Scan for the cell matching the given text and deliver its [x, y] coordinate at center. 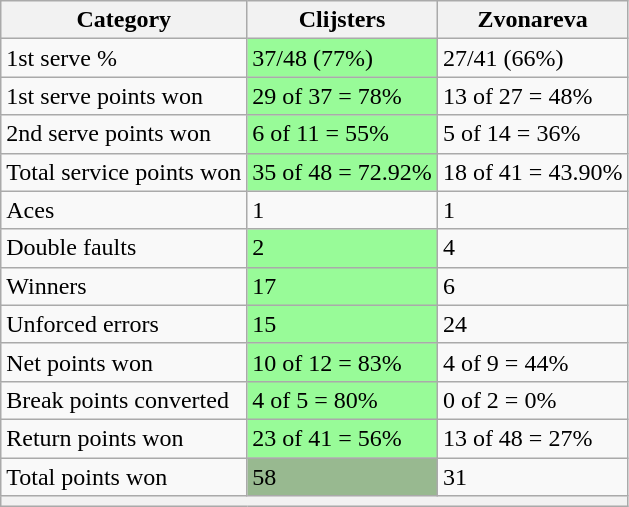
58 [342, 477]
Net points won [124, 362]
Winners [124, 286]
23 of 41 = 56% [342, 438]
Aces [124, 210]
35 of 48 = 72.92% [342, 172]
29 of 37 = 78% [342, 96]
Zvonareva [532, 20]
2nd serve points won [124, 134]
18 of 41 = 43.90% [532, 172]
0 of 2 = 0% [532, 400]
15 [342, 324]
2 [342, 248]
Return points won [124, 438]
Total points won [124, 477]
6 [532, 286]
6 of 11 = 55% [342, 134]
24 [532, 324]
17 [342, 286]
Total service points won [124, 172]
Double faults [124, 248]
10 of 12 = 83% [342, 362]
1st serve points won [124, 96]
13 of 27 = 48% [532, 96]
1st serve % [124, 58]
Category [124, 20]
31 [532, 477]
37/48 (77%) [342, 58]
4 [532, 248]
5 of 14 = 36% [532, 134]
4 of 5 = 80% [342, 400]
4 of 9 = 44% [532, 362]
Unforced errors [124, 324]
13 of 48 = 27% [532, 438]
27/41 (66%) [532, 58]
Clijsters [342, 20]
Break points converted [124, 400]
